Scan for the cell matching the given text and deliver its [X, Y] coordinate at center. 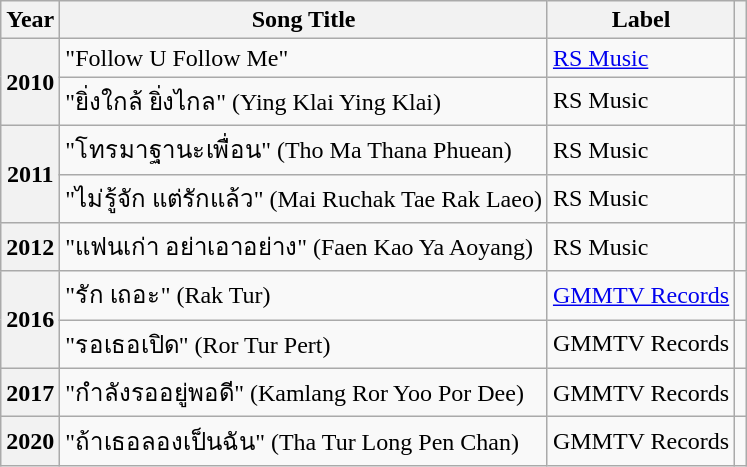
Song Title [304, 20]
2010 [30, 82]
2012 [30, 248]
"รัก เถอะ" (Rak Tur) [304, 296]
"Follow U Follow Me" [304, 58]
"ไม่รู้จัก แต่รักแล้ว" (Mai Ruchak Tae Rak Laeo) [304, 198]
"แฟนเก่า อย่าเอาอย่าง" (Faen Kao Ya Aoyang) [304, 248]
2011 [30, 174]
2016 [30, 320]
"โทรมาฐานะเพื่อน" (Tho Ma Thana Phuean) [304, 150]
Label [640, 20]
"กำลังรออยู่พอดี" (Kamlang Ror Yoo Por Dee) [304, 392]
"ยิ่งใกล้ ยิ่งไกล" (Ying Klai Ying Klai) [304, 102]
"ถ้าเธอลองเป็นฉัน" (Tha Tur Long Pen Chan) [304, 442]
2020 [30, 442]
"รอเธอเปิด" (Ror Tur Pert) [304, 344]
2017 [30, 392]
Year [30, 20]
